From the cell containing the given text, extract its center point as [x, y] coordinate. 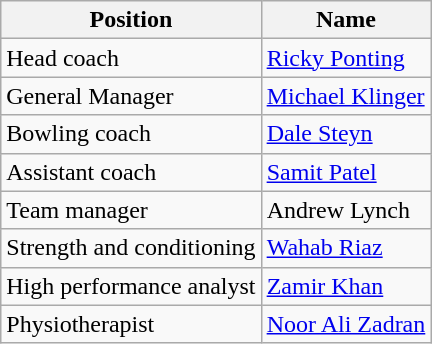
Andrew Lynch [346, 210]
Michael Klinger [346, 96]
Wahab Riaz [346, 248]
Samit Patel [346, 172]
Position [131, 20]
Noor Ali Zadran [346, 324]
Team manager [131, 210]
Dale Steyn [346, 134]
Head coach [131, 58]
General Manager [131, 96]
Zamir Khan [346, 286]
Physiotherapist [131, 324]
Bowling coach [131, 134]
Assistant coach [131, 172]
Strength and conditioning [131, 248]
High performance analyst [131, 286]
Ricky Ponting [346, 58]
Name [346, 20]
